Provide the [X, Y] coordinate of the cell's center where the given text is located.  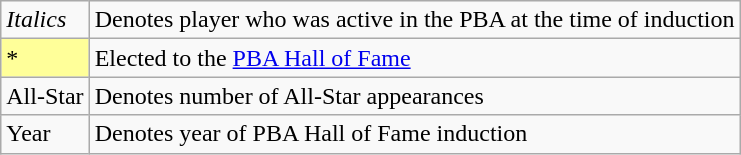
Italics [45, 20]
Year [45, 134]
Denotes player who was active in the PBA at the time of induction [414, 20]
All-Star [45, 96]
Denotes number of All-Star appearances [414, 96]
Denotes year of PBA Hall of Fame induction [414, 134]
Elected to the PBA Hall of Fame [414, 58]
* [45, 58]
